From the cell containing the given text, extract its center point as (x, y) coordinate. 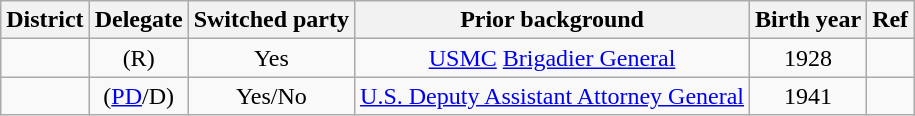
Switched party (271, 20)
(PD/D) (138, 96)
Birth year (808, 20)
District (45, 20)
Ref (890, 20)
Yes (271, 58)
1928 (808, 58)
Yes/No (271, 96)
1941 (808, 96)
Delegate (138, 20)
U.S. Deputy Assistant Attorney General (552, 96)
Prior background (552, 20)
USMC Brigadier General (552, 58)
(R) (138, 58)
